Search for the cell housing the specified text and yield its (X, Y) center coordinate. 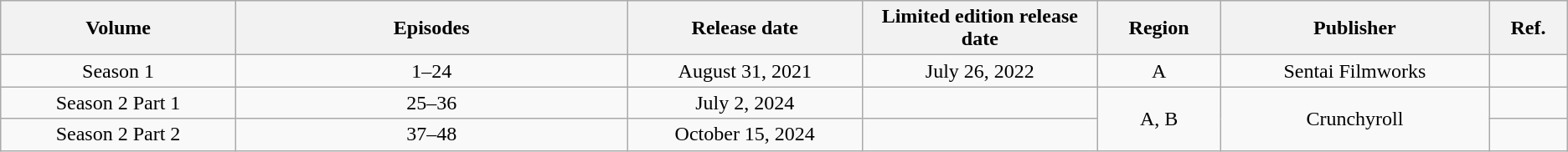
Volume (119, 28)
Sentai Filmworks (1355, 71)
Ref. (1529, 28)
October 15, 2024 (745, 134)
A, B (1159, 119)
37–48 (431, 134)
July 26, 2022 (980, 71)
Season 1 (119, 71)
Limited edition release date (980, 28)
Season 2 Part 2 (119, 134)
August 31, 2021 (745, 71)
A (1159, 71)
Crunchyroll (1355, 119)
25–36 (431, 103)
Season 2 Part 1 (119, 103)
Episodes (431, 28)
1–24 (431, 71)
Publisher (1355, 28)
Region (1159, 28)
Release date (745, 28)
July 2, 2024 (745, 103)
